Pinpoint the cell where the given text exists, returning its [x, y] midpoint coordinate. 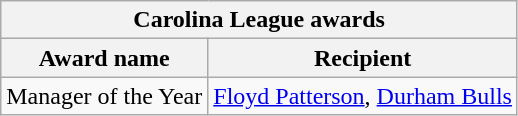
Floyd Patterson, Durham Bulls [363, 96]
Carolina League awards [260, 20]
Award name [104, 58]
Recipient [363, 58]
Manager of the Year [104, 96]
